Return (x, y) of the center of cell containing provided text 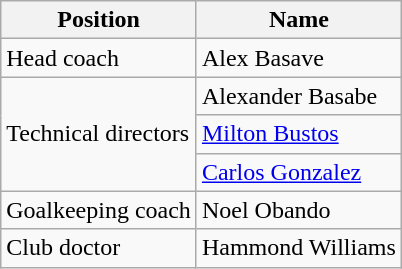
Name (298, 20)
Milton Bustos (298, 134)
Club doctor (99, 248)
Carlos Gonzalez (298, 172)
Hammond Williams (298, 248)
Head coach (99, 58)
Alexander Basabe (298, 96)
Alex Basave (298, 58)
Noel Obando (298, 210)
Technical directors (99, 134)
Goalkeeping coach (99, 210)
Position (99, 20)
